Return the [X, Y] coordinate for the center point of the cell that contains the specified text.  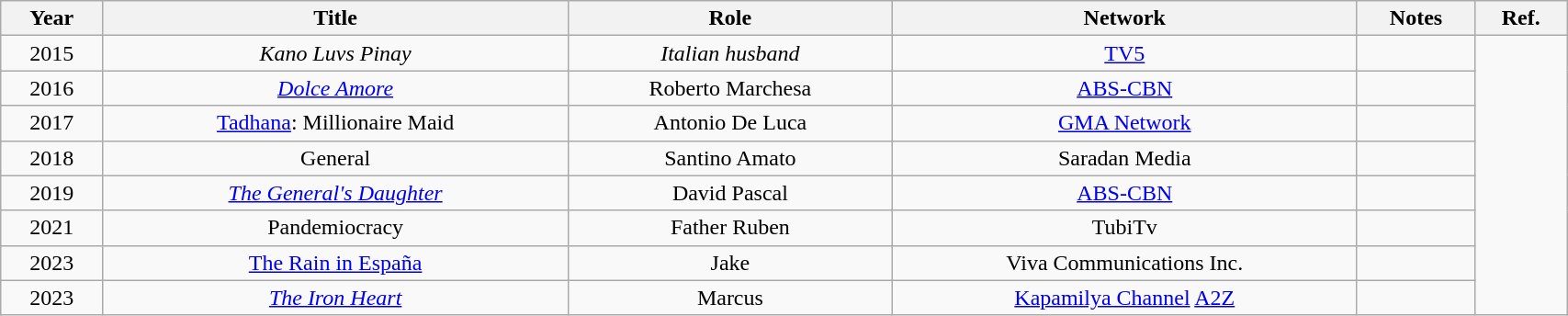
Jake [729, 263]
David Pascal [729, 193]
Viva Communications Inc. [1124, 263]
Father Ruben [729, 228]
The General's Daughter [336, 193]
General [336, 158]
TV5 [1124, 53]
Saradan Media [1124, 158]
2017 [51, 123]
Title [336, 18]
Kano Luvs Pinay [336, 53]
Notes [1416, 18]
The Iron Heart [336, 298]
GMA Network [1124, 123]
Year [51, 18]
The Rain in España [336, 263]
2018 [51, 158]
Kapamilya Channel A2Z [1124, 298]
Santino Amato [729, 158]
Marcus [729, 298]
Pandemiocracy [336, 228]
TubiTv [1124, 228]
2016 [51, 88]
Antonio De Luca [729, 123]
2015 [51, 53]
Role [729, 18]
Dolce Amore [336, 88]
2019 [51, 193]
2021 [51, 228]
Roberto Marchesa [729, 88]
Ref. [1521, 18]
Network [1124, 18]
Tadhana: Millionaire Maid [336, 123]
Italian husband [729, 53]
